Determine the [X, Y] coordinate at the center of the cell enclosing the given text.  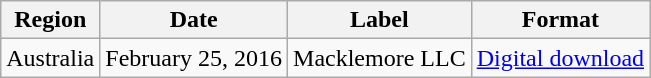
Format [560, 20]
Region [50, 20]
Digital download [560, 58]
February 25, 2016 [194, 58]
Date [194, 20]
Australia [50, 58]
Label [380, 20]
Macklemore LLC [380, 58]
